Detect which cell encompasses the target text, then output its (x, y) center coordinate. 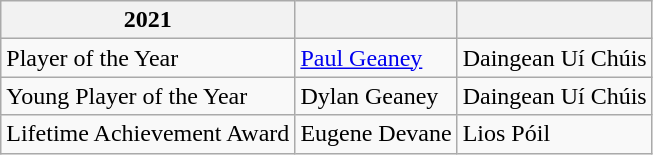
2021 (148, 20)
Player of the Year (148, 58)
Dylan Geaney (376, 96)
Paul Geaney (376, 58)
Young Player of the Year (148, 96)
Lifetime Achievement Award (148, 134)
Eugene Devane (376, 134)
Lios Póil (554, 134)
